Return the (X, Y) coordinate for the center point of the cell that contains the specified text.  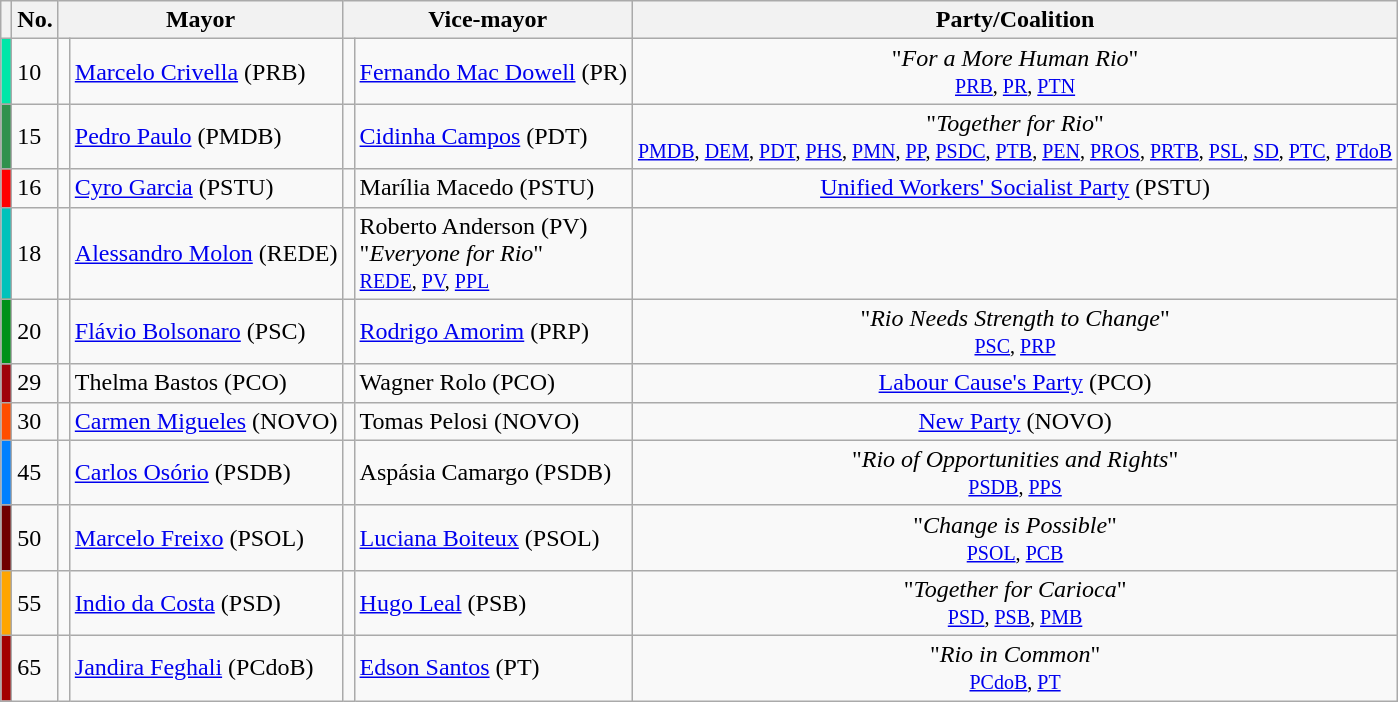
Tomas Pelosi (NOVO) (493, 421)
45 (35, 472)
Fernando Mac Dowell (PR) (493, 72)
Carmen Migueles (NOVO) (206, 421)
Carlos Osório (PSDB) (206, 472)
10 (35, 72)
Marcelo Freixo (PSOL) (206, 538)
Marcelo Crivella (PRB) (206, 72)
"For a More Human Rio"PRB, PR, PTN (1014, 72)
Vice-mayor (488, 20)
"Rio of Opportunities and Rights"PSDB, PPS (1014, 472)
"Rio Needs Strength to Change"PSC, PRP (1014, 332)
"Rio in Common"PCdoB, PT (1014, 668)
"Change is Possible"PSOL, PCB (1014, 538)
55 (35, 602)
Marília Macedo (PSTU) (493, 188)
Wagner Rolo (PCO) (493, 383)
Hugo Leal (PSB) (493, 602)
Unified Workers' Socialist Party (PSTU) (1014, 188)
Edson Santos (PT) (493, 668)
Thelma Bastos (PCO) (206, 383)
Aspásia Camargo (PSDB) (493, 472)
30 (35, 421)
29 (35, 383)
No. (35, 20)
Roberto Anderson (PV)"Everyone for Rio"REDE, PV, PPL (493, 253)
"Together for Carioca"PSD, PSB, PMB (1014, 602)
65 (35, 668)
Indio da Costa (PSD) (206, 602)
Flávio Bolsonaro (PSC) (206, 332)
Mayor (200, 20)
Jandira Feghali (PCdoB) (206, 668)
Cidinha Campos (PDT) (493, 136)
New Party (NOVO) (1014, 421)
50 (35, 538)
Luciana Boiteux (PSOL) (493, 538)
Pedro Paulo (PMDB) (206, 136)
Party/Coalition (1014, 20)
16 (35, 188)
20 (35, 332)
Rodrigo Amorim (PRP) (493, 332)
"Together for Rio"PMDB, DEM, PDT, PHS, PMN, PP, PSDC, PTB, PEN, PROS, PRTB, PSL, SD, PTC, PTdoB (1014, 136)
15 (35, 136)
Cyro Garcia (PSTU) (206, 188)
Labour Cause's Party (PCO) (1014, 383)
18 (35, 253)
Alessandro Molon (REDE) (206, 253)
